Output the [X, Y] coordinate of the center of the cell containing the given text.  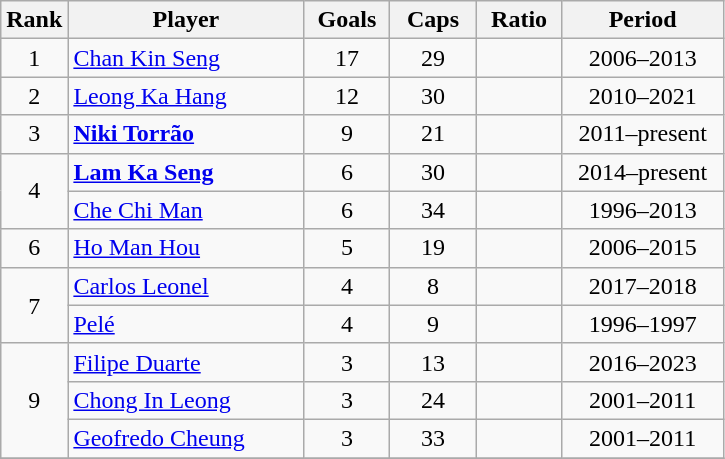
1996–2013 [642, 210]
24 [433, 400]
Ho Man Hou [186, 248]
5 [347, 248]
Ratio [519, 20]
29 [433, 58]
Caps [433, 20]
Geofredo Cheung [186, 438]
8 [433, 286]
2006–2015 [642, 248]
2014–present [642, 172]
13 [433, 362]
2016–2023 [642, 362]
34 [433, 210]
Chong In Leong [186, 400]
7 [34, 305]
Pelé [186, 324]
1996–1997 [642, 324]
2010–2021 [642, 96]
2 [34, 96]
2017–2018 [642, 286]
2011–present [642, 134]
33 [433, 438]
Che Chi Man [186, 210]
Rank [34, 20]
Period [642, 20]
Leong Ka Hang [186, 96]
Player [186, 20]
Lam Ka Seng [186, 172]
19 [433, 248]
12 [347, 96]
Filipe Duarte [186, 362]
2006–2013 [642, 58]
Niki Torrão [186, 134]
17 [347, 58]
1 [34, 58]
Chan Kin Seng [186, 58]
Carlos Leonel [186, 286]
Goals [347, 20]
21 [433, 134]
